Identify which cell holds the provided text, then report its (x, y) central coordinate. 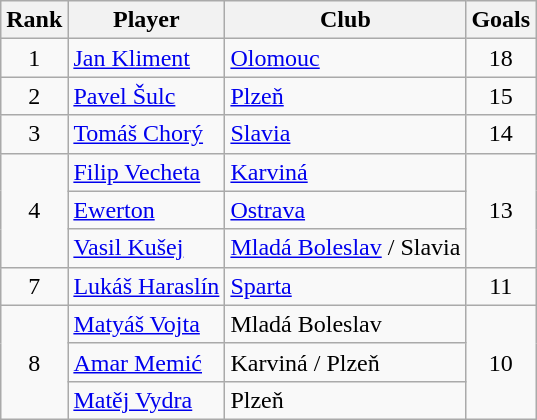
Olomouc (346, 58)
Jan Kliment (146, 58)
14 (501, 134)
3 (34, 134)
Karviná / Plzeň (346, 362)
Vasil Kušej (146, 248)
Goals (501, 20)
13 (501, 210)
1 (34, 58)
Sparta (346, 286)
Pavel Šulc (146, 96)
10 (501, 362)
Player (146, 20)
Matěj Vydra (146, 400)
Rank (34, 20)
18 (501, 58)
7 (34, 286)
4 (34, 210)
Tomáš Chorý (146, 134)
Lukáš Haraslín (146, 286)
Ostrava (346, 210)
Filip Vecheta (146, 172)
Mladá Boleslav (346, 324)
Mladá Boleslav / Slavia (346, 248)
Slavia (346, 134)
8 (34, 362)
Matyáš Vojta (146, 324)
2 (34, 96)
Karviná (346, 172)
Amar Memić (146, 362)
11 (501, 286)
Ewerton (146, 210)
Club (346, 20)
15 (501, 96)
